Search for the cell housing the specified text and yield its (X, Y) center coordinate. 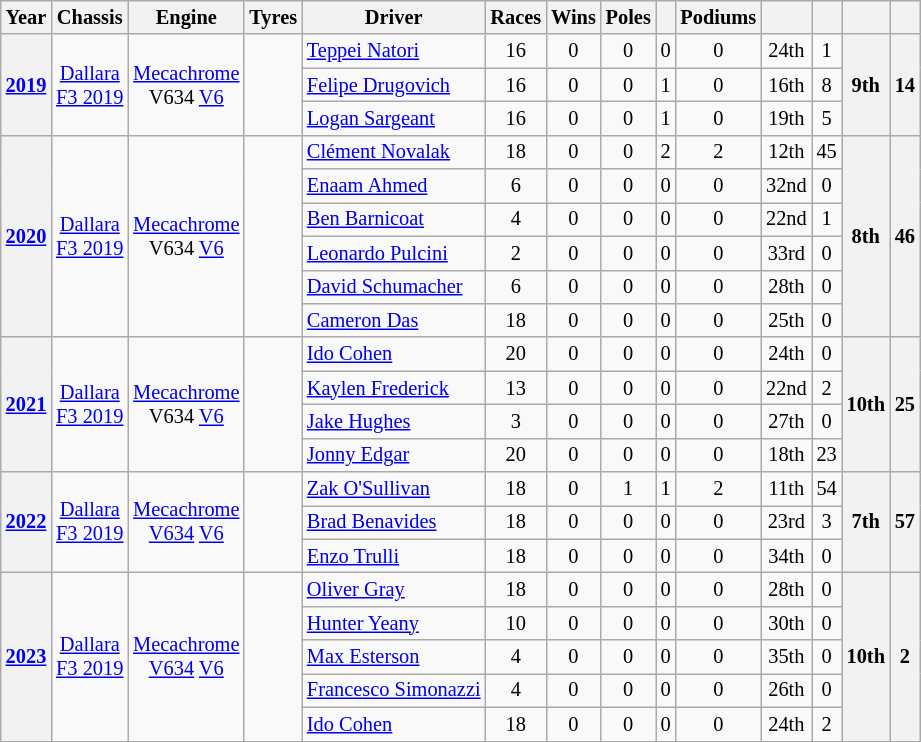
Max Esterson (394, 657)
25 (905, 404)
14 (905, 84)
57 (905, 522)
12th (786, 152)
Zak O'Sullivan (394, 489)
Driver (394, 17)
5 (827, 118)
Leonardo Pulcini (394, 253)
Races (516, 17)
23rd (786, 522)
Enaam Ahmed (394, 186)
Clément Novalak (394, 152)
35th (786, 657)
33rd (786, 253)
34th (786, 556)
8 (827, 85)
2020 (26, 236)
16th (786, 85)
Teppei Natori (394, 51)
7th (866, 522)
Brad Benavides (394, 522)
David Schumacher (394, 287)
Kaylen Frederick (394, 388)
19th (786, 118)
Chassis (90, 17)
2022 (26, 522)
Tyres (273, 17)
18th (786, 455)
Jake Hughes (394, 421)
Wins (574, 17)
8th (866, 236)
Francesco Simonazzi (394, 690)
Cameron Das (394, 320)
Oliver Gray (394, 589)
23 (827, 455)
10 (516, 623)
Hunter Yeany (394, 623)
9th (866, 84)
2023 (26, 656)
Poles (628, 17)
Felipe Drugovich (394, 85)
2019 (26, 84)
2021 (26, 404)
26th (786, 690)
54 (827, 489)
32nd (786, 186)
Engine (186, 17)
Logan Sargeant (394, 118)
Podiums (719, 17)
Jonny Edgar (394, 455)
13 (516, 388)
11th (786, 489)
Ben Barnicoat (394, 219)
27th (786, 421)
25th (786, 320)
45 (827, 152)
Year (26, 17)
Enzo Trulli (394, 556)
46 (905, 236)
30th (786, 623)
